Return [X, Y] of the center of cell containing provided text 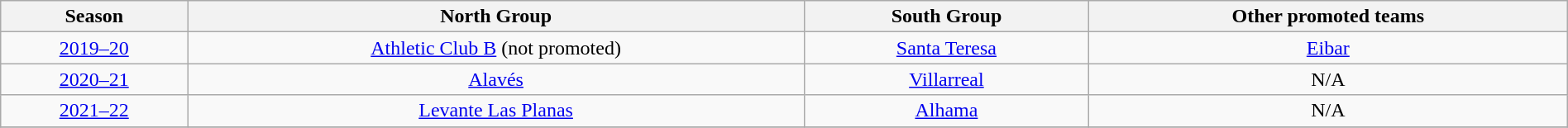
North Group [496, 17]
2019–20 [94, 48]
Villarreal [946, 79]
Alhama [946, 111]
Athletic Club B (not promoted) [496, 48]
Santa Teresa [946, 48]
Other promoted teams [1328, 17]
Season [94, 17]
South Group [946, 17]
2020–21 [94, 79]
Alavés [496, 79]
2021–22 [94, 111]
Levante Las Planas [496, 111]
Eibar [1328, 48]
